Capture the cell that displays the provided text and extract its [x, y] central coordinate. 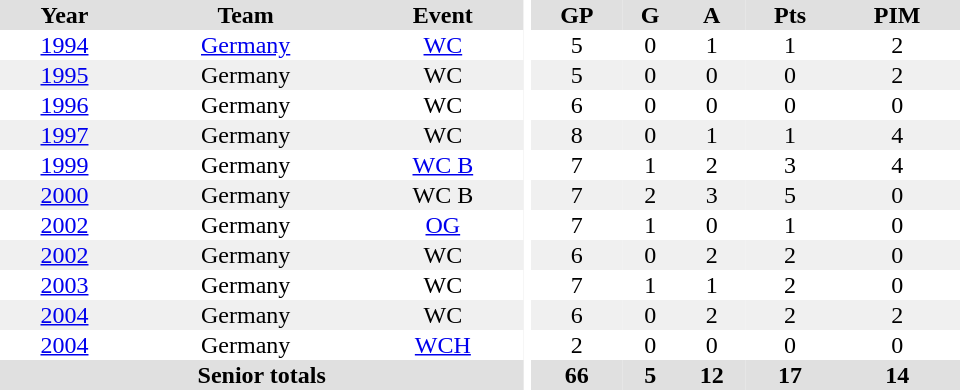
8 [577, 135]
2003 [64, 285]
OG [442, 225]
Year [64, 15]
Team [246, 15]
G [650, 15]
1995 [64, 75]
Event [442, 15]
14 [897, 375]
Senior totals [262, 375]
A [712, 15]
Pts [790, 15]
1997 [64, 135]
1999 [64, 165]
PIM [897, 15]
1996 [64, 105]
12 [712, 375]
2000 [64, 195]
1994 [64, 45]
WCH [442, 345]
GP [577, 15]
17 [790, 375]
66 [577, 375]
